Pinpoint the cell where the given text exists, returning its (x, y) midpoint coordinate. 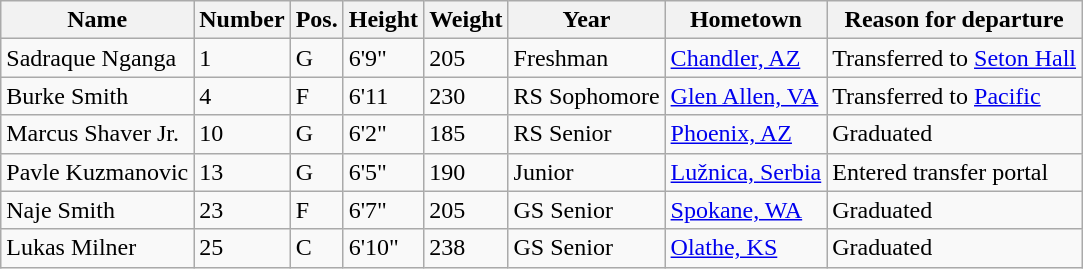
Transferred to Pacific (954, 96)
Freshman (586, 58)
Lužnica, Serbia (746, 172)
Pos. (316, 20)
Spokane, WA (746, 210)
Junior (586, 172)
Phoenix, AZ (746, 134)
185 (466, 134)
C (316, 248)
Transferred to Seton Hall (954, 58)
RS Senior (586, 134)
25 (242, 248)
Naje Smith (98, 210)
Pavle Kuzmanovic (98, 172)
RS Sophomore (586, 96)
13 (242, 172)
6'2" (383, 134)
Number (242, 20)
238 (466, 248)
Olathe, KS (746, 248)
6'10" (383, 248)
Hometown (746, 20)
Sadraque Nganga (98, 58)
1 (242, 58)
Year (586, 20)
Weight (466, 20)
Height (383, 20)
190 (466, 172)
6'11 (383, 96)
10 (242, 134)
4 (242, 96)
Entered transfer portal (954, 172)
Reason for departure (954, 20)
230 (466, 96)
6'7" (383, 210)
6'9" (383, 58)
Lukas Milner (98, 248)
6'5" (383, 172)
Glen Allen, VA (746, 96)
Burke Smith (98, 96)
Name (98, 20)
23 (242, 210)
Chandler, AZ (746, 58)
Marcus Shaver Jr. (98, 134)
